Detect which cell encompasses the target text, then output its [X, Y] center coordinate. 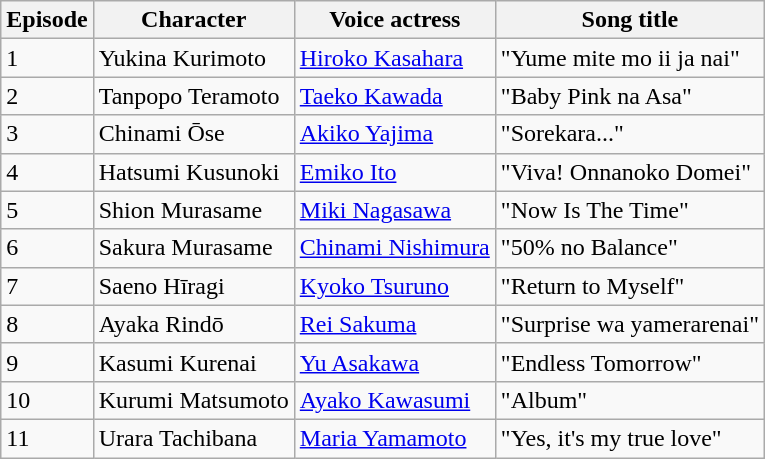
"Endless Tomorrow" [630, 362]
Hatsumi Kusunoki [194, 172]
Chinami Ōse [194, 134]
Maria Yamamoto [394, 438]
Akiko Yajima [394, 134]
"Baby Pink na Asa" [630, 96]
"Now Is The Time" [630, 210]
Episode [47, 20]
Shion Murasame [194, 210]
"Yume mite mo ii ja nai" [630, 58]
"Surprise wa yamerarenai" [630, 324]
Character [194, 20]
Miki Nagasawa [394, 210]
Yu Asakawa [394, 362]
Voice actress [394, 20]
4 [47, 172]
2 [47, 96]
Hiroko Kasahara [394, 58]
"Viva! Onnanoko Domei" [630, 172]
"Sorekara..." [630, 134]
Chinami Nishimura [394, 248]
Kurumi Matsumoto [194, 400]
Kasumi Kurenai [194, 362]
Yukina Kurimoto [194, 58]
11 [47, 438]
Urara Tachibana [194, 438]
1 [47, 58]
Ayako Kawasumi [394, 400]
Taeko Kawada [394, 96]
Ayaka Rindō [194, 324]
Song title [630, 20]
9 [47, 362]
Tanpopo Teramoto [194, 96]
"Album" [630, 400]
"Return to Myself" [630, 286]
Saeno Hīragi [194, 286]
Rei Sakuma [394, 324]
"50% no Balance" [630, 248]
"Yes, it's my true love" [630, 438]
8 [47, 324]
Emiko Ito [394, 172]
5 [47, 210]
6 [47, 248]
7 [47, 286]
3 [47, 134]
Sakura Murasame [194, 248]
10 [47, 400]
Kyoko Tsuruno [394, 286]
